Return (x, y) of the center of cell containing provided text 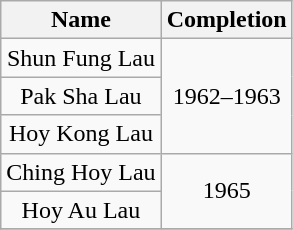
Shun Fung Lau (81, 58)
Hoy Au Lau (81, 210)
Hoy Kong Lau (81, 134)
Completion (226, 20)
Pak Sha Lau (81, 96)
1962–1963 (226, 96)
Ching Hoy Lau (81, 172)
Name (81, 20)
1965 (226, 191)
